Locate the cell with the specified text and output its [X, Y] center coordinate. 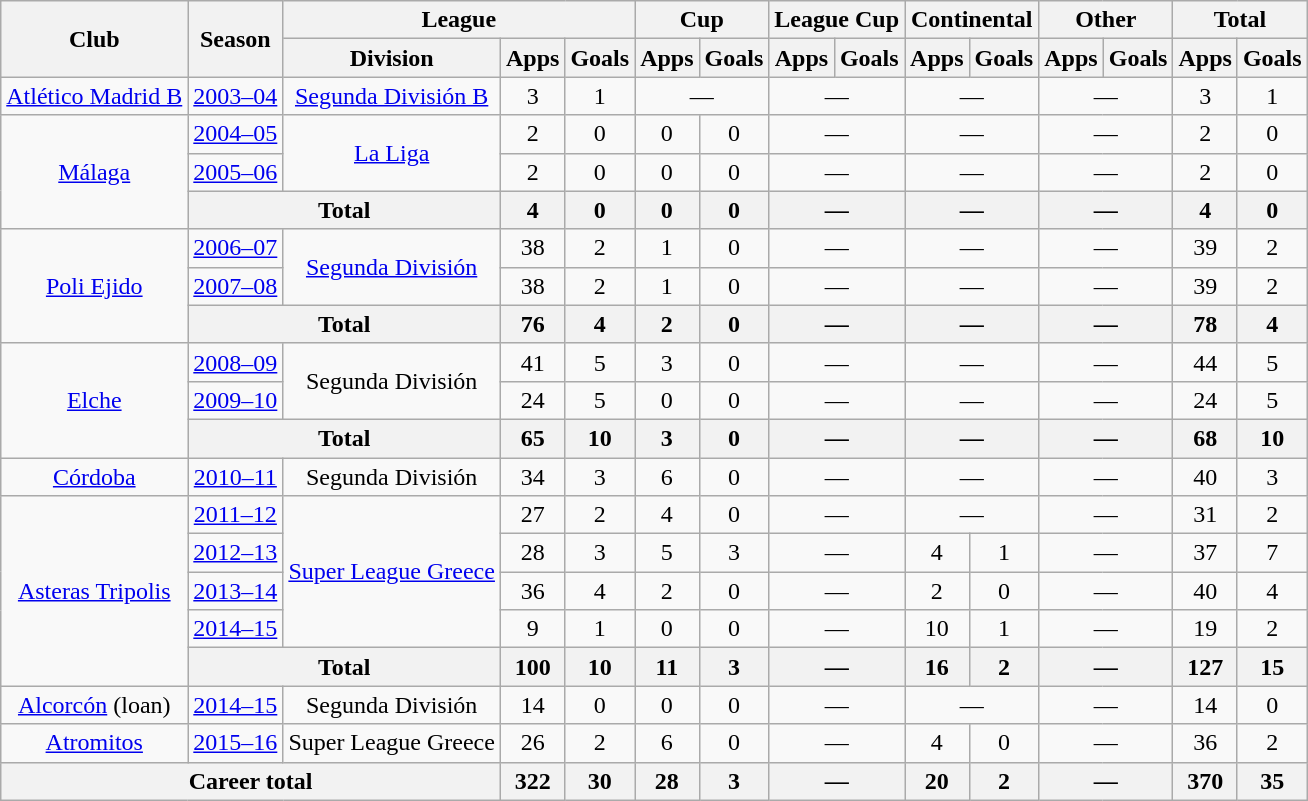
37 [1205, 553]
44 [1205, 362]
68 [1205, 438]
Other [1106, 20]
Poli Ejido [94, 286]
27 [532, 515]
Cup [702, 20]
2005–06 [236, 172]
Division [392, 58]
Alcorcón (loan) [94, 705]
31 [1205, 515]
2013–14 [236, 591]
76 [532, 324]
Club [94, 39]
2015–16 [236, 743]
2004–05 [236, 134]
65 [532, 438]
2003–04 [236, 96]
9 [532, 629]
2006–07 [236, 248]
Continental [972, 20]
Elche [94, 400]
Atromitos [94, 743]
19 [1205, 629]
322 [532, 781]
26 [532, 743]
League [459, 20]
370 [1205, 781]
15 [1272, 667]
35 [1272, 781]
127 [1205, 667]
Asteras Tripolis [94, 591]
Career total [251, 781]
Málaga [94, 172]
100 [532, 667]
20 [937, 781]
30 [600, 781]
League Cup [837, 20]
41 [532, 362]
2009–10 [236, 400]
2012–13 [236, 553]
Córdoba [94, 477]
2007–08 [236, 286]
Segunda División B [392, 96]
11 [667, 667]
16 [937, 667]
2010–11 [236, 477]
2011–12 [236, 515]
34 [532, 477]
La Liga [392, 153]
2008–09 [236, 362]
Atlético Madrid B [94, 96]
78 [1205, 324]
Season [236, 39]
7 [1272, 553]
